Detect which cell encompasses the target text, then output its [X, Y] center coordinate. 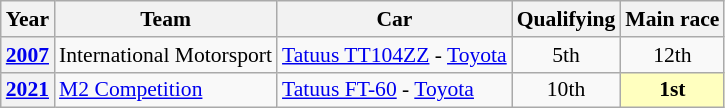
Main race [672, 19]
2007 [28, 55]
Team [166, 19]
Tatuus TT104ZZ - Toyota [394, 55]
5th [566, 55]
12th [672, 55]
1st [672, 90]
Year [28, 19]
Qualifying [566, 19]
10th [566, 90]
International Motorsport [166, 55]
Car [394, 19]
M2 Competition [166, 90]
2021 [28, 90]
Tatuus FT-60 - Toyota [394, 90]
